Locate the cell with the specified text and output its [X, Y] center coordinate. 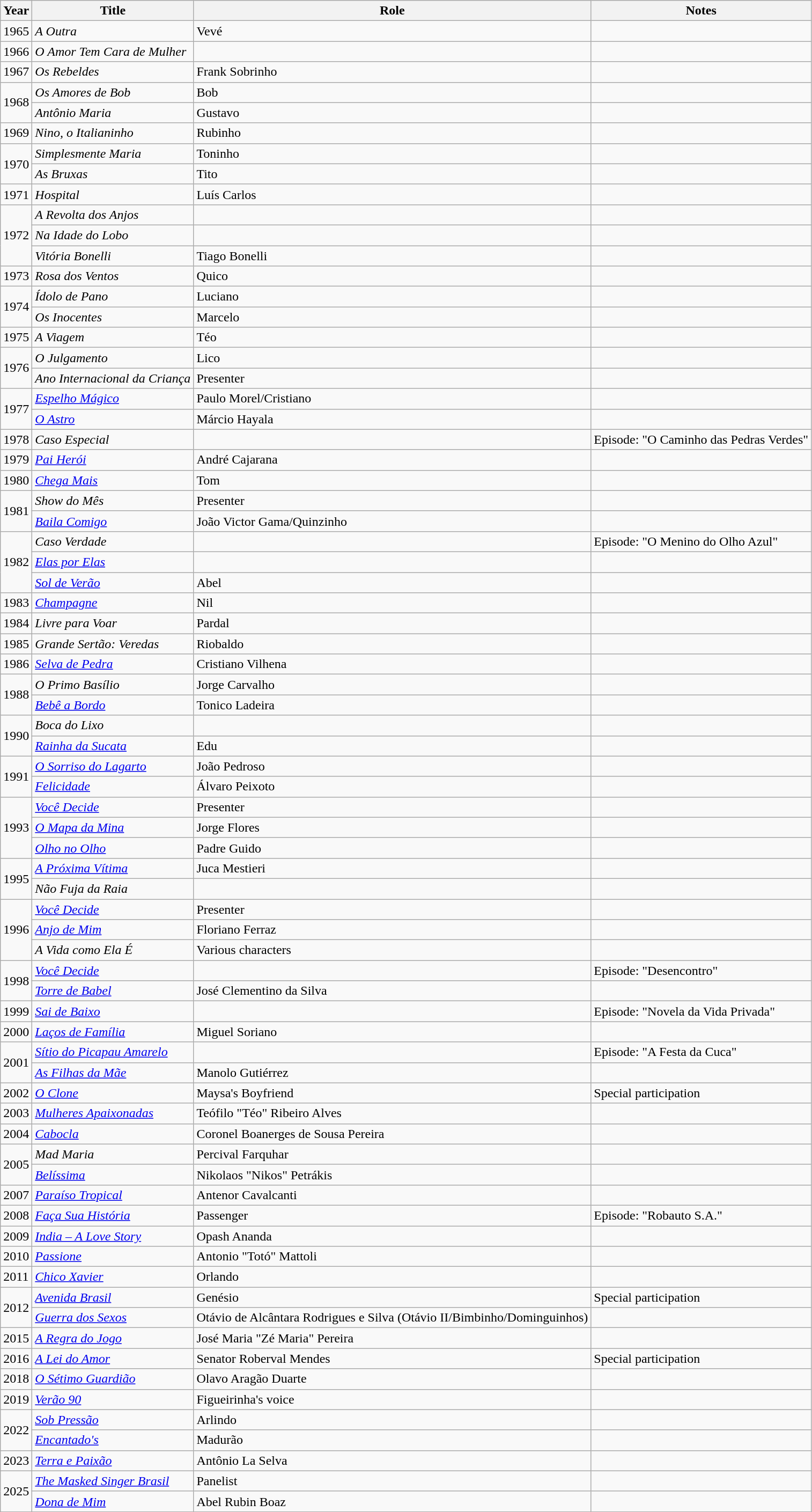
Pai Herói [113, 460]
Os Rebeldes [113, 72]
1965 [16, 31]
Caso Especial [113, 439]
Episode: "Novela da Vida Privada" [702, 1011]
1984 [16, 623]
2009 [16, 1236]
A Lei do Amor [113, 1359]
1971 [16, 194]
Caso Verdade [113, 541]
Figueirinha's voice [393, 1399]
2003 [16, 1113]
André Cajarana [393, 460]
1977 [16, 409]
2016 [16, 1359]
O Mapa da Mina [113, 827]
Passione [113, 1257]
Episode: "Desencontro" [702, 971]
Otávio de Alcântara Rodrigues e Silva (Otávio II/Bimbinho/Dominguinhos) [393, 1318]
Episode: "A Festa da Cuca" [702, 1052]
O Clone [113, 1093]
2004 [16, 1134]
Rubinho [393, 133]
Chico Xavier [113, 1277]
Jorge Flores [393, 827]
Elas por Elas [113, 562]
Avenida Brasil [113, 1297]
Olho no Olho [113, 848]
2023 [16, 1460]
2005 [16, 1164]
O Primo Basílio [113, 685]
1993 [16, 827]
Tiago Bonelli [393, 256]
The Masked Singer Brasil [113, 1481]
2000 [16, 1032]
Nikolaos "Nikos" Petrákis [393, 1175]
Mulheres Apaixonadas [113, 1113]
Panelist [393, 1481]
Guerra dos Sexos [113, 1318]
Coronel Boanerges de Sousa Pereira [393, 1134]
Notes [702, 11]
Senator Roberval Mendes [393, 1359]
Miguel Soriano [393, 1032]
A Próxima Vítima [113, 868]
1979 [16, 460]
Juca Mestieri [393, 868]
Hospital [113, 194]
1968 [16, 102]
2022 [16, 1430]
José Clementino da Silva [393, 991]
Rainha da Sucata [113, 746]
Frank Sobrinho [393, 72]
O Astro [113, 419]
Os Amores de Bob [113, 92]
O Sorriso do Lagarto [113, 766]
Teófilo "Téo" Ribeiro Alves [393, 1113]
Genésio [393, 1297]
Tonico Ladeira [393, 705]
Na Idade do Lobo [113, 235]
Livre para Voar [113, 623]
Jorge Carvalho [393, 685]
A Vida como Ela É [113, 950]
Role [393, 11]
Espelho Mágico [113, 399]
Sol de Verão [113, 582]
Passenger [393, 1215]
João Victor Gama/Quinzinho [393, 521]
1978 [16, 439]
Orlando [393, 1277]
1995 [16, 878]
Vevé [393, 31]
Márcio Hayala [393, 419]
Olavo Aragão Duarte [393, 1379]
Luciano [393, 297]
1966 [16, 52]
1976 [16, 368]
Episode: "O Caminho das Pedras Verdes" [702, 439]
Pardal [393, 623]
Percival Farquhar [393, 1154]
1988 [16, 695]
2008 [16, 1215]
India – A Love Story [113, 1236]
Abel [393, 582]
Bebê a Bordo [113, 705]
1967 [16, 72]
Cristiano Vilhena [393, 664]
A Regra do Jogo [113, 1338]
1991 [16, 776]
Champagne [113, 603]
Sítio do Picapau Amarelo [113, 1052]
Vitória Bonelli [113, 256]
Boca do Lixo [113, 725]
Felicidade [113, 787]
Manolo Gutiérrez [393, 1073]
Gustavo [393, 113]
1981 [16, 511]
O Julgamento [113, 358]
1970 [16, 164]
Padre Guido [393, 848]
O Sétimo Guardião [113, 1379]
1974 [16, 307]
Cabocla [113, 1134]
2011 [16, 1277]
Paulo Morel/Cristiano [393, 399]
1972 [16, 235]
Álvaro Peixoto [393, 787]
2012 [16, 1308]
1975 [16, 337]
Terra e Paixão [113, 1460]
Téo [393, 337]
Luís Carlos [393, 194]
Quico [393, 276]
Maysa's Boyfriend [393, 1093]
Baila Comigo [113, 521]
Antônio Maria [113, 113]
As Bruxas [113, 174]
João Pedroso [393, 766]
1980 [16, 480]
Não Fuja da Raia [113, 889]
Abel Rubin Boaz [393, 1501]
Nino, o Italianinho [113, 133]
Tito [393, 174]
Opash Ananda [393, 1236]
1998 [16, 981]
Year [16, 11]
2019 [16, 1399]
Arlindo [393, 1420]
Episode: "O Menino do Olho Azul" [702, 541]
Episode: "Robauto S.A." [702, 1215]
Antenor Cavalcanti [393, 1195]
Simplesmente Maria [113, 153]
1996 [16, 930]
2015 [16, 1338]
1985 [16, 644]
1982 [16, 562]
Floriano Ferraz [393, 930]
Antônio La Selva [393, 1460]
Sai de Baixo [113, 1011]
Mad Maria [113, 1154]
Verão 90 [113, 1399]
Paraíso Tropical [113, 1195]
A Outra [113, 31]
Ídolo de Pano [113, 297]
Grande Sertão: Veredas [113, 644]
2001 [16, 1062]
Ano Internacional da Criança [113, 378]
Nil [393, 603]
Tom [393, 480]
Laços de Família [113, 1032]
Anjo de Mim [113, 930]
1990 [16, 736]
Selva de Pedra [113, 664]
Dona de Mim [113, 1501]
1969 [16, 133]
Lico [393, 358]
Marcelo [393, 317]
Sob Pressão [113, 1420]
As Filhas da Mãe [113, 1073]
A Revolta dos Anjos [113, 215]
Title [113, 11]
1983 [16, 603]
Show do Mês [113, 501]
2018 [16, 1379]
2025 [16, 1491]
Rosa dos Ventos [113, 276]
Antonio "Totó" Mattoli [393, 1257]
2010 [16, 1257]
Torre de Babel [113, 991]
Madurão [393, 1440]
Bob [393, 92]
1973 [16, 276]
2002 [16, 1093]
Belíssima [113, 1175]
2007 [16, 1195]
1986 [16, 664]
Various characters [393, 950]
Faça Sua História [113, 1215]
Chega Mais [113, 480]
Riobaldo [393, 644]
José Maria "Zé Maria" Pereira [393, 1338]
1999 [16, 1011]
O Amor Tem Cara de Mulher [113, 52]
Encantado's [113, 1440]
A Viagem [113, 337]
Edu [393, 746]
Os Inocentes [113, 317]
Toninho [393, 153]
